Capture the cell that displays the provided text and extract its (X, Y) central coordinate. 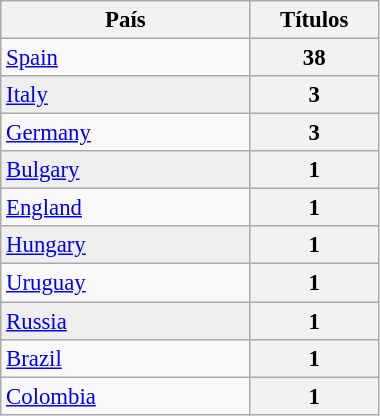
País (126, 20)
Uruguay (126, 283)
Russia (126, 321)
Germany (126, 133)
Bulgary (126, 170)
Hungary (126, 245)
England (126, 208)
Brazil (126, 358)
Spain (126, 58)
Títulos (314, 20)
Colombia (126, 396)
Italy (126, 95)
38 (314, 58)
